For the text-containing cell, return its midpoint in (X, Y) coordinate format. 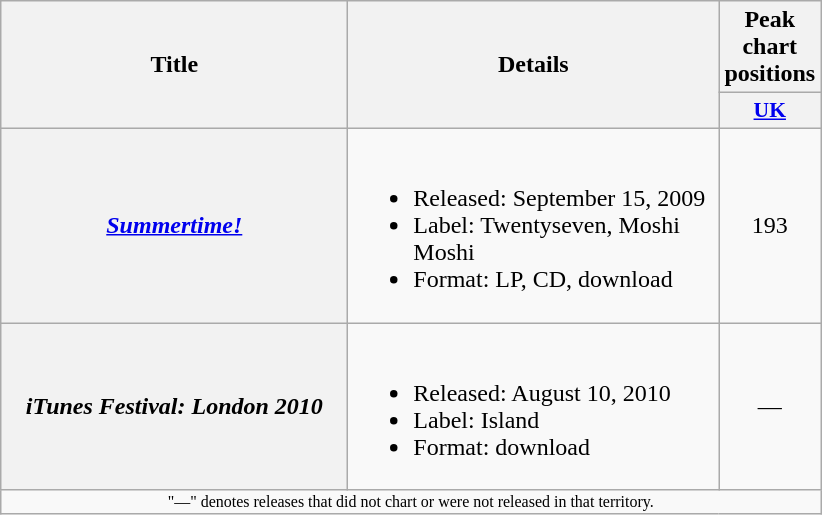
— (770, 406)
Title (174, 65)
UK (770, 111)
Summertime! (174, 225)
Peakchartpositions (770, 47)
iTunes Festival: London 2010 (174, 406)
Released: August 10, 2010Label: IslandFormat: download (534, 406)
193 (770, 225)
"—" denotes releases that did not chart or were not released in that territory. (411, 502)
Released: September 15, 2009Label: Twentyseven, Moshi MoshiFormat: LP, CD, download (534, 225)
Details (534, 65)
